Scan for the cell matching the given text and deliver its (X, Y) coordinate at center. 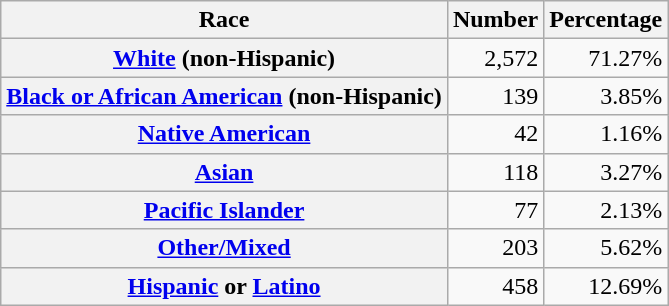
Other/Mixed (224, 248)
77 (495, 210)
Black or African American (non-Hispanic) (224, 96)
42 (495, 134)
Number (495, 20)
Race (224, 20)
118 (495, 172)
458 (495, 286)
5.62% (606, 248)
Percentage (606, 20)
Pacific Islander (224, 210)
12.69% (606, 286)
3.85% (606, 96)
Hispanic or Latino (224, 286)
Native American (224, 134)
2.13% (606, 210)
Asian (224, 172)
71.27% (606, 58)
139 (495, 96)
203 (495, 248)
1.16% (606, 134)
3.27% (606, 172)
White (non-Hispanic) (224, 58)
2,572 (495, 58)
